Capture the cell that displays the provided text and extract its [x, y] central coordinate. 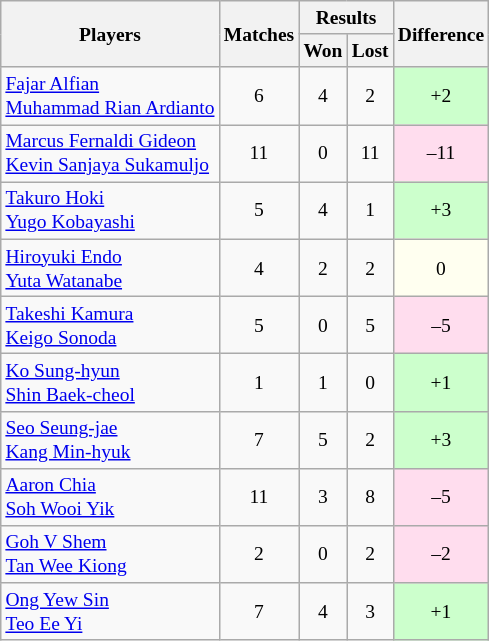
Ong Yew Sin Teo Ee Yi [110, 612]
Hiroyuki Endo Yuta Watanabe [110, 268]
Aaron Chia Soh Wooi Yik [110, 496]
8 [370, 496]
Fajar Alfian Muhammad Rian Ardianto [110, 96]
–11 [441, 154]
6 [259, 96]
Takuro Hoki Yugo Kobayashi [110, 210]
+2 [441, 96]
Marcus Fernaldi Gideon Kevin Sanjaya Sukamuljo [110, 154]
Lost [370, 50]
Ko Sung-hyun Shin Baek-cheol [110, 382]
Results [346, 18]
Won [323, 50]
Seo Seung-jae Kang Min-hyuk [110, 440]
Goh V Shem Tan Wee Kiong [110, 554]
–2 [441, 554]
Takeshi Kamura Keigo Sonoda [110, 324]
Players [110, 34]
Difference [441, 34]
Matches [259, 34]
